Detect which cell encompasses the target text, then output its (x, y) center coordinate. 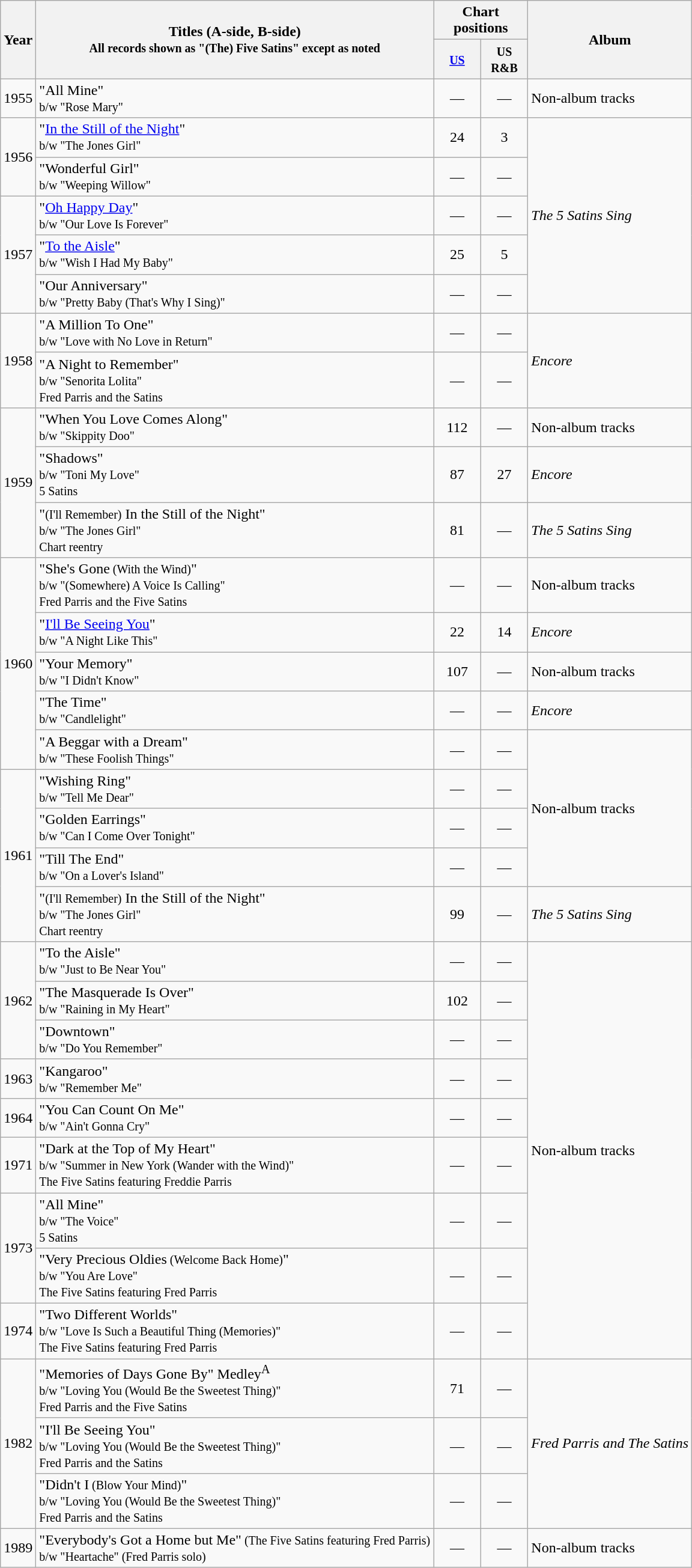
22 (458, 632)
1962 (18, 1000)
US R&B (505, 59)
"All Mine"b/w "Rose Mary" (235, 99)
1971 (18, 1165)
81 (458, 530)
"A Night to Remember"b/w "Senorita Lolita"Fred Parris and the Satins (235, 380)
"Memories of Days Gone By" MedleyAb/w "Loving You (Would Be the Sweetest Thing)"Fred Parris and the Five Satins (235, 1388)
27 (505, 474)
"A Million To One"b/w "Love with No Love in Return" (235, 333)
"Shadows"b/w "Toni My Love"5 Satins (235, 474)
"All Mine"b/w "The Voice"5 Satins (235, 1220)
1982 (18, 1444)
"I'll Be Seeing You"b/w "Loving You (Would Be the Sweetest Thing)"Fred Parris and the Satins (235, 1445)
1957 (18, 255)
1964 (18, 1118)
5 (505, 255)
"Very Precious Oldies (Welcome Back Home)"b/w "You Are Love"The Five Satins featuring Fred Parris (235, 1276)
14 (505, 632)
"Wonderful Girl"b/w "Weeping Willow" (235, 177)
112 (458, 427)
"The Masquerade Is Over"b/w "Raining in My Heart" (235, 1000)
1959 (18, 482)
"A Beggar with a Dream"b/w "These Foolish Things" (235, 750)
25 (458, 255)
"Kangaroo"b/w "Remember Me" (235, 1078)
"In the Still of the Night"b/w "The Jones Girl" (235, 137)
1955 (18, 99)
Titles (A-side, B-side)All records shown as "(The) Five Satins" except as noted (235, 40)
107 (458, 672)
"Our Anniversary"b/w "Pretty Baby (That's Why I Sing)" (235, 293)
"You Can Count On Me"b/w "Ain't Gonna Cry" (235, 1118)
1973 (18, 1248)
102 (458, 1000)
"When You Love Comes Along"b/w "Skippity Doo" (235, 427)
1974 (18, 1331)
"Dark at the Top of My Heart"b/w "Summer in New York (Wander with the Wind)"The Five Satins featuring Freddie Parris (235, 1165)
1956 (18, 157)
3 (505, 137)
"To the Aisle"b/w "Wish I Had My Baby" (235, 255)
1989 (18, 1548)
"To the Aisle"b/w "Just to Be Near You" (235, 962)
71 (458, 1388)
US (458, 59)
"She's Gone (With the Wind)"b/w "(Somewhere) A Voice Is Calling"Fred Parris and the Five Satins (235, 585)
Year (18, 40)
"Till The End"b/w "On a Lover's Island" (235, 867)
"Two Different Worlds"b/w "Love Is Such a Beautiful Thing (Memories)"The Five Satins featuring Fred Parris (235, 1331)
"Your Memory"b/w "I Didn't Know" (235, 672)
"I'll Be Seeing You"b/w "A Night Like This" (235, 632)
1963 (18, 1078)
"Didn't I (Blow Your Mind)"b/w "Loving You (Would Be the Sweetest Thing)"Fred Parris and the Satins (235, 1501)
1960 (18, 664)
"Wishing Ring"b/w "Tell Me Dear" (235, 789)
Fred Parris and The Satins (610, 1444)
"Everybody's Got a Home but Me" (The Five Satins featuring Fred Parris)b/w "Heartache" (Fred Parris solo) (235, 1548)
24 (458, 137)
1958 (18, 361)
87 (458, 474)
1961 (18, 856)
"Downtown"b/w "Do You Remember" (235, 1040)
"Oh Happy Day"b/w "Our Love Is Forever" (235, 215)
Album (610, 40)
"Golden Earrings"b/w "Can I Come Over Tonight" (235, 828)
Chart positions (481, 20)
99 (458, 914)
"The Time"b/w "Candlelight" (235, 710)
